Locate the cell with the specified text and output its (X, Y) center coordinate. 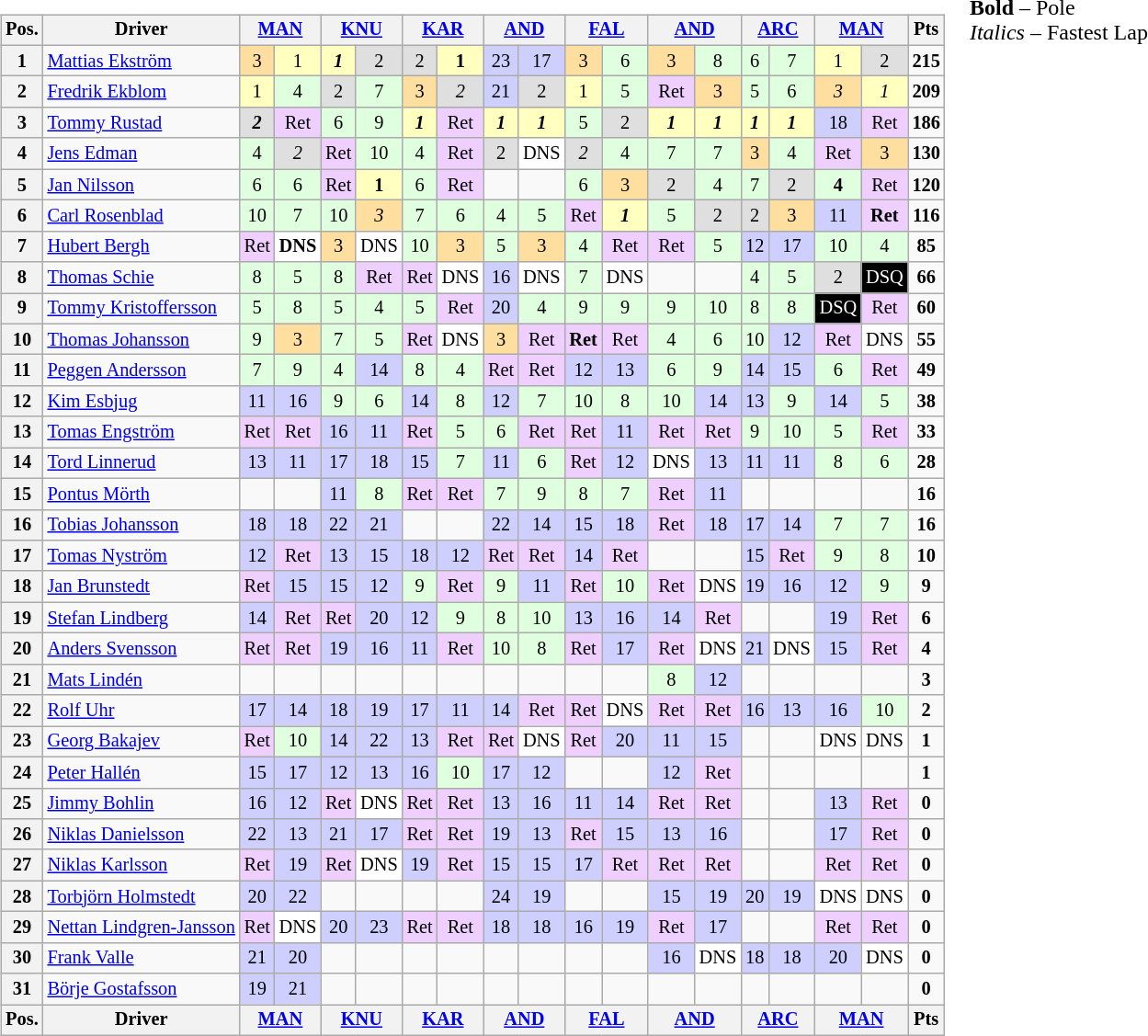
Nettan Lindgren-Jansson (142, 928)
25 (22, 803)
31 (22, 989)
27 (22, 865)
30 (22, 958)
Jimmy Bohlin (142, 803)
Tomas Engström (142, 432)
Mats Lindén (142, 679)
Jens Edman (142, 154)
Mattias Ekström (142, 61)
66 (926, 278)
Peggen Andersson (142, 370)
Thomas Schie (142, 278)
26 (22, 835)
Tommy Rustad (142, 123)
Tord Linnerud (142, 463)
49 (926, 370)
Niklas Danielsson (142, 835)
Rolf Uhr (142, 711)
186 (926, 123)
Tobias Johansson (142, 525)
60 (926, 309)
Hubert Bergh (142, 246)
209 (926, 92)
Georg Bakajev (142, 742)
130 (926, 154)
38 (926, 402)
Frank Valle (142, 958)
Anders Svensson (142, 649)
Pontus Mörth (142, 494)
Jan Brunstedt (142, 586)
29 (22, 928)
Torbjörn Holmstedt (142, 896)
Jan Nilsson (142, 185)
Peter Hallén (142, 772)
Carl Rosenblad (142, 216)
116 (926, 216)
Thomas Johansson (142, 339)
Fredrik Ekblom (142, 92)
Tommy Kristoffersson (142, 309)
Börje Gostafsson (142, 989)
Kim Esbjug (142, 402)
85 (926, 246)
215 (926, 61)
Tomas Nyström (142, 556)
120 (926, 185)
33 (926, 432)
55 (926, 339)
Niklas Karlsson (142, 865)
Stefan Lindberg (142, 618)
